Locate the cell with the specified text and output its (X, Y) center coordinate. 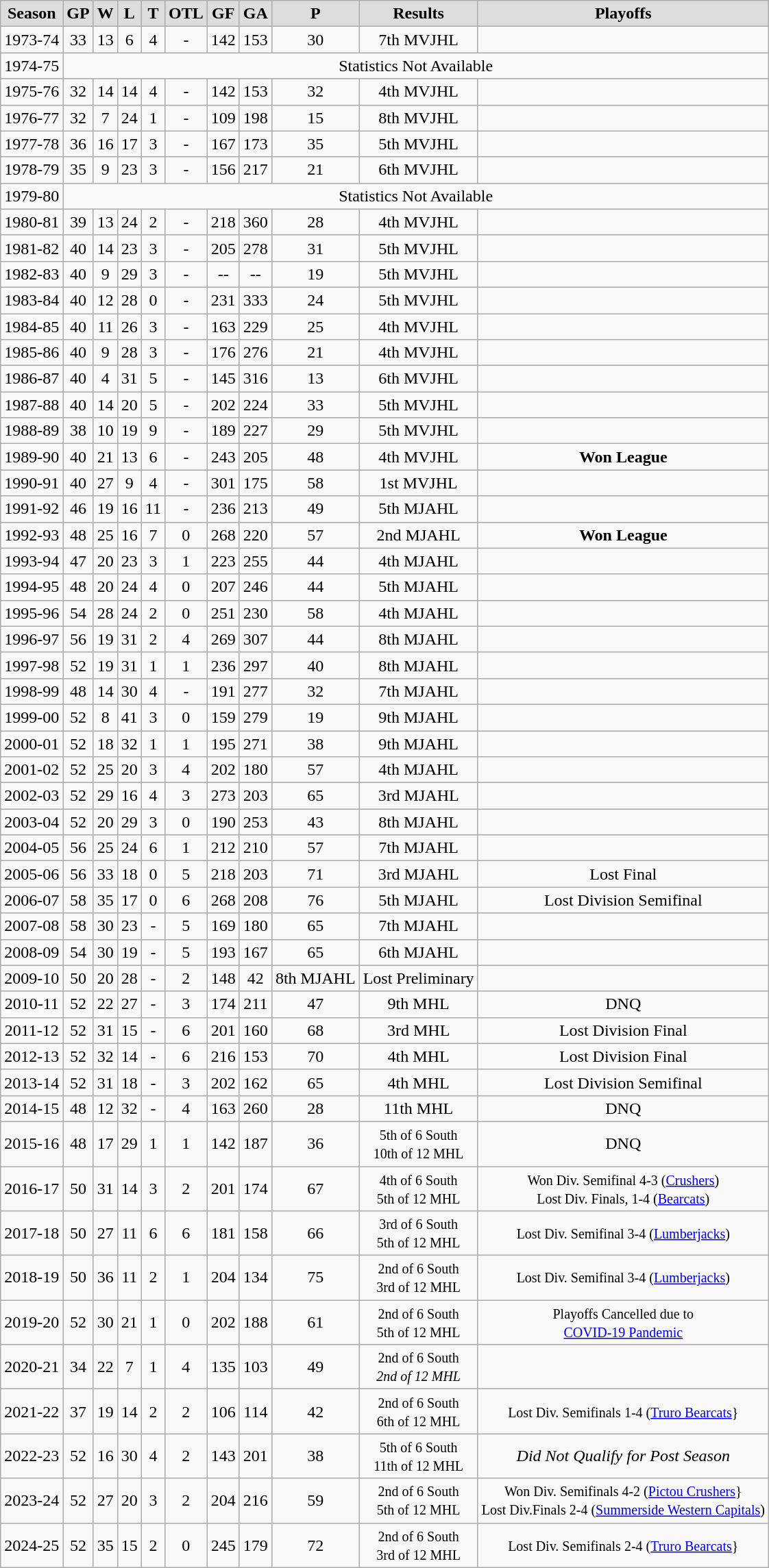
2013-14 (32, 1082)
3rd MHL (418, 1030)
198 (255, 118)
6th MJAHL (418, 952)
2nd MJAHL (418, 535)
59 (315, 1500)
39 (78, 222)
Did Not Qualify for Post Season (623, 1456)
2007-08 (32, 926)
1992-93 (32, 535)
1988-89 (32, 431)
169 (223, 926)
2017-18 (32, 1233)
43 (315, 822)
1986-87 (32, 379)
7th MVJHL (418, 40)
2022-23 (32, 1456)
1977-78 (32, 144)
P (315, 14)
L (129, 14)
61 (315, 1322)
46 (78, 509)
276 (255, 353)
176 (223, 353)
181 (223, 1233)
135 (223, 1367)
Results (418, 14)
Won Div. Semifinals 4-2 (Pictou Crushers}Lost Div.Finals 2-4 (Summerside Western Capitals) (623, 1500)
143 (223, 1456)
Lost Div. Semifinals 2-4 (Truro Bearcats} (623, 1545)
2002-03 (32, 796)
227 (255, 431)
26 (129, 327)
8th MVJHL (418, 118)
360 (255, 222)
2023-24 (32, 1500)
103 (255, 1367)
333 (255, 300)
9th MHL (418, 1004)
72 (315, 1545)
231 (223, 300)
Won Div. Semifinal 4-3 (Crushers)Lost Div. Finals, 1-4 (Bearcats) (623, 1188)
217 (255, 170)
246 (255, 587)
Playoffs Cancelled due to COVID-19 Pandemic (623, 1322)
2006-07 (32, 900)
190 (223, 822)
1985-86 (32, 353)
307 (255, 639)
175 (255, 483)
251 (223, 613)
2018-19 (32, 1278)
2nd of 6 South 3rd of 12 MHL (418, 1278)
2011-12 (32, 1030)
2nd of 6 South2nd of 12 MHL (418, 1367)
1978-79 (32, 170)
5th of 6 South10th of 12 MHL (418, 1144)
1994-95 (32, 587)
67 (315, 1188)
2008-09 (32, 952)
5th of 6 South11th of 12 MHL (418, 1456)
70 (315, 1056)
1st MVJHL (418, 483)
148 (223, 978)
193 (223, 952)
1973-74 (32, 40)
41 (129, 717)
179 (255, 1545)
76 (315, 900)
230 (255, 613)
195 (223, 743)
1998-99 (32, 691)
316 (255, 379)
1984-85 (32, 327)
271 (255, 743)
162 (255, 1082)
GP (78, 14)
245 (223, 1545)
1999-00 (32, 717)
273 (223, 796)
1997-98 (32, 665)
213 (255, 509)
GA (255, 14)
279 (255, 717)
75 (315, 1278)
4th of 6 South5th of 12 MHL (418, 1188)
2016-17 (32, 1188)
37 (78, 1411)
1991-92 (32, 509)
2021-22 (32, 1411)
159 (223, 717)
1990-91 (32, 483)
T (153, 14)
3rd of 6 South5th of 12 MHL (418, 1233)
188 (255, 1322)
255 (255, 561)
2nd of 6 South6th of 12 MHL (418, 1411)
1980-81 (32, 222)
106 (223, 1411)
1976-77 (32, 118)
1996-97 (32, 639)
207 (223, 587)
2nd of 6 South3rd of 12 MHL (418, 1545)
W (106, 14)
Season (32, 14)
156 (223, 170)
1979-80 (32, 196)
278 (255, 248)
1983-84 (32, 300)
301 (223, 483)
1989-90 (32, 457)
109 (223, 118)
Lost Final (623, 874)
2015-16 (32, 1144)
Lost Div. Semifinals 1-4 (Truro Bearcats} (623, 1411)
114 (255, 1411)
11th MHL (418, 1108)
68 (315, 1030)
208 (255, 900)
OTL (186, 14)
66 (315, 1233)
2019-20 (32, 1322)
253 (255, 822)
1987-88 (32, 405)
Lost Preliminary (418, 978)
2005-06 (32, 874)
220 (255, 535)
8 (106, 717)
1982-83 (32, 274)
191 (223, 691)
160 (255, 1030)
2001-02 (32, 770)
223 (223, 561)
2014-15 (32, 1108)
2012-13 (32, 1056)
158 (255, 1233)
1993-94 (32, 561)
187 (255, 1144)
2024-25 (32, 1545)
34 (78, 1367)
2000-01 (32, 743)
1995-96 (32, 613)
2004-05 (32, 848)
Playoffs (623, 14)
GF (223, 14)
229 (255, 327)
10 (106, 431)
145 (223, 379)
2010-11 (32, 1004)
2020-21 (32, 1367)
211 (255, 1004)
224 (255, 405)
2009-10 (32, 978)
297 (255, 665)
71 (315, 874)
1975-76 (32, 92)
277 (255, 691)
134 (255, 1278)
173 (255, 144)
189 (223, 431)
1981-82 (32, 248)
2003-04 (32, 822)
1974-75 (32, 66)
260 (255, 1108)
210 (255, 848)
212 (223, 848)
269 (223, 639)
243 (223, 457)
